Return the [X, Y] coordinate for the center point of the cell that contains the specified text.  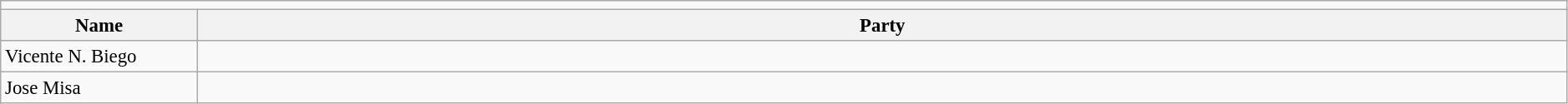
Name [99, 26]
Party [882, 26]
Jose Misa [99, 88]
Vicente N. Biego [99, 57]
